For the text-containing cell, return its midpoint in [X, Y] coordinate format. 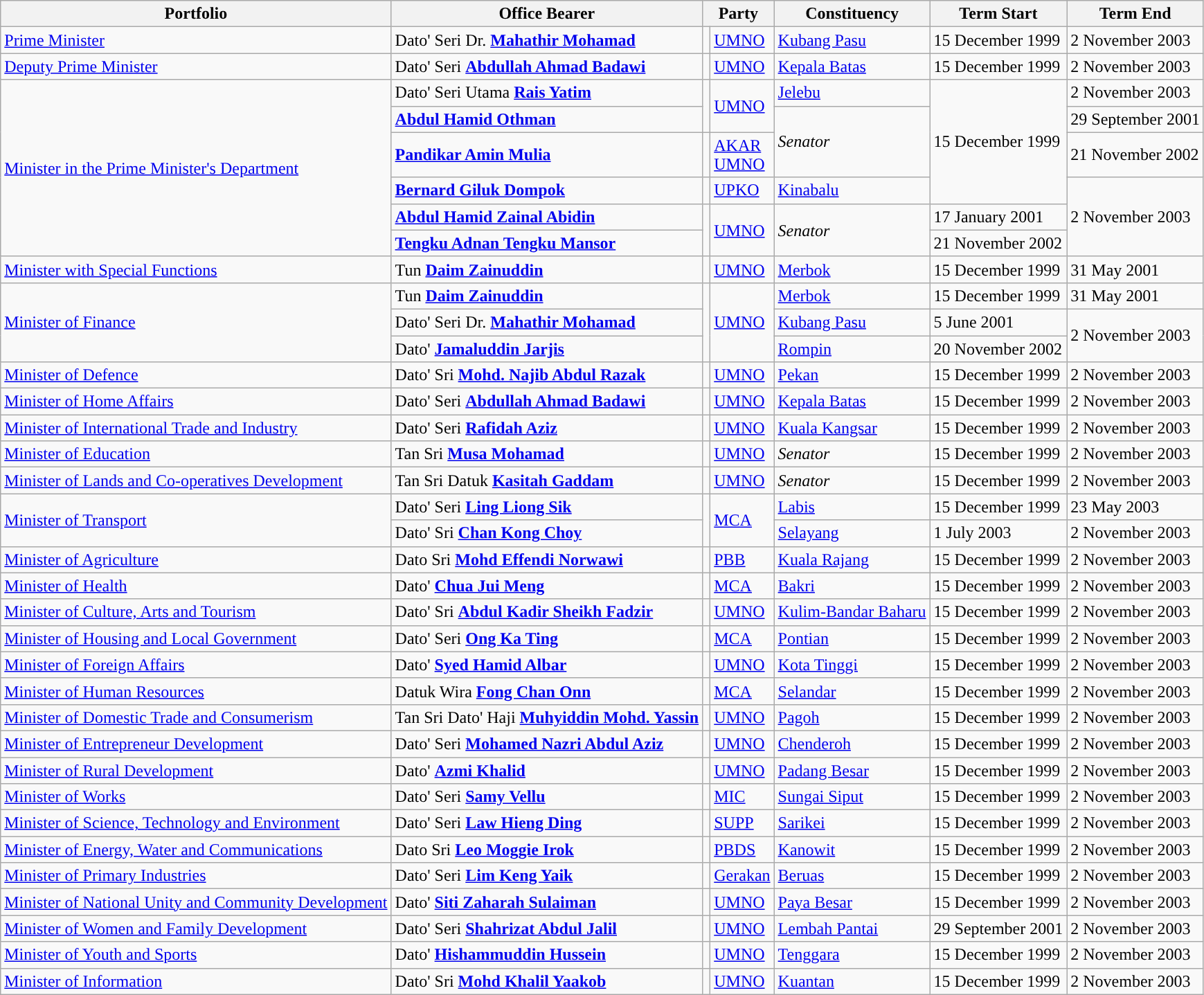
MIC [742, 797]
Paya Besar [852, 902]
Rompin [852, 348]
Pontian [852, 638]
Minister of Transport [196, 520]
Minister of Agriculture [196, 559]
Minister of Entrepreneur Development [196, 744]
Minister of Home Affairs [196, 402]
Dato Sri Leo Moggie Irok [547, 850]
Minister of Women and Family Development [196, 929]
Minister of Domestic Trade and Consumerism [196, 717]
Minister of Education [196, 454]
Kuala Rajang [852, 559]
Prime Minister [196, 40]
Term End [1135, 14]
Sarikei [852, 823]
Jelebu [852, 93]
Dato' Seri Utama Rais Yatim [547, 93]
Dato' Chua Jui Meng [547, 586]
20 November 2002 [998, 348]
Minister of Energy, Water and Communications [196, 850]
Minister of Information [196, 981]
Labis [852, 507]
Dato' Sri Chan Kong Choy [547, 533]
Minister in the Prime Minister's Department [196, 168]
Dato' Seri Rafidah Aziz [547, 428]
PBB [742, 559]
Minister of Defence [196, 375]
Minister of Primary Industries [196, 876]
Minister of Lands and Co-operatives Development [196, 481]
Dato' Syed Hamid Albar [547, 665]
1 July 2003 [998, 533]
Kanowit [852, 850]
AKARUMNO [742, 155]
Pagoh [852, 717]
Bakri [852, 586]
Dato' Seri Mohamed Nazri Abdul Aziz [547, 744]
Kota Tinggi [852, 665]
Dato' Siti Zaharah Sulaiman [547, 902]
UPKO [742, 190]
Pandikar Amin Mulia [547, 155]
Kuala Kangsar [852, 428]
Party [738, 14]
Minister of Foreign Affairs [196, 665]
Dato' Seri Ling Liong Sik [547, 507]
Deputy Prime Minister [196, 66]
Tengku Adnan Tengku Mansor [547, 243]
Lembah Pantai [852, 929]
Minister of Science, Technology and Environment [196, 823]
Abdul Hamid Zainal Abidin [547, 217]
Dato' Seri Law Hieng Ding [547, 823]
Sungai Siput [852, 797]
23 May 2003 [1135, 507]
Minister of National Unity and Community Development [196, 902]
Tan Sri Dato' Haji Muhyiddin Mohd. Yassin [547, 717]
Dato' Hishammuddin Hussein [547, 955]
Dato' Sri Abdul Kadir Sheikh Fadzir [547, 612]
Dato' Seri Ong Ka Ting [547, 638]
Beruas [852, 876]
Minister of International Trade and Industry [196, 428]
Constituency [852, 14]
Bernard Giluk Dompok [547, 190]
17 January 2001 [998, 217]
5 June 2001 [998, 322]
Dato' Azmi Khalid [547, 771]
Kuantan [852, 981]
Kinabalu [852, 190]
Pekan [852, 375]
Minister of Works [196, 797]
Minister of Human Resources [196, 691]
Dato' Jamaluddin Jarjis [547, 348]
Office Bearer [547, 14]
Minister of Culture, Arts and Tourism [196, 612]
Selayang [852, 533]
Dato' Seri Lim Keng Yaik [547, 876]
Portfolio [196, 14]
Minister of Housing and Local Government [196, 638]
Minister with Special Functions [196, 269]
Minister of Finance [196, 322]
Tan Sri Musa Mohamad [547, 454]
Tenggara [852, 955]
Term Start [998, 14]
Dato' Seri Shahrizat Abdul Jalil [547, 929]
Gerakan [742, 876]
Chenderoh [852, 744]
Datuk Wira Fong Chan Onn [547, 691]
PBDS [742, 850]
Dato' Sri Mohd Khalil Yaakob [547, 981]
Minister of Youth and Sports [196, 955]
Minister of Health [196, 586]
Padang Besar [852, 771]
SUPP [742, 823]
Dato' Sri Mohd. Najib Abdul Razak [547, 375]
Minister of Rural Development [196, 771]
Kulim-Bandar Baharu [852, 612]
Dato' Seri Samy Vellu [547, 797]
Tan Sri Datuk Kasitah Gaddam [547, 481]
Abdul Hamid Othman [547, 119]
Selandar [852, 691]
Dato Sri Mohd Effendi Norwawi [547, 559]
